Return [x, y] of the center of cell containing provided text 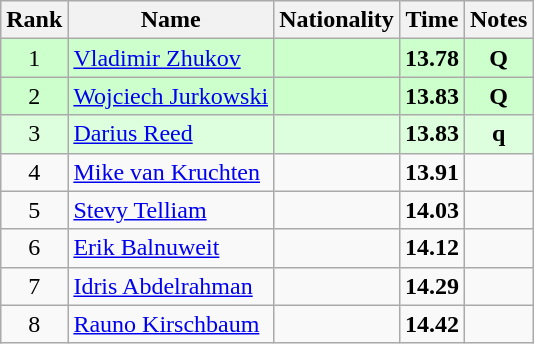
Rauno Kirschbaum [171, 324]
Nationality [337, 20]
14.03 [432, 210]
7 [34, 286]
Mike van Kruchten [171, 172]
Vladimir Zhukov [171, 58]
Stevy Telliam [171, 210]
Notes [498, 20]
Darius Reed [171, 134]
Wojciech Jurkowski [171, 96]
5 [34, 210]
14.42 [432, 324]
14.29 [432, 286]
13.91 [432, 172]
13.78 [432, 58]
Erik Balnuweit [171, 248]
Name [171, 20]
3 [34, 134]
14.12 [432, 248]
Idris Abdelrahman [171, 286]
Rank [34, 20]
8 [34, 324]
6 [34, 248]
Time [432, 20]
1 [34, 58]
4 [34, 172]
q [498, 134]
2 [34, 96]
